Provide the [X, Y] coordinate of the cell's center where the given text is located.  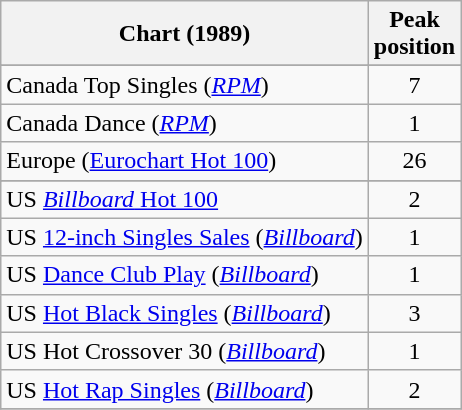
Chart (1989) [185, 34]
US Hot Black Singles (Billboard) [185, 313]
7 [414, 85]
US 12-inch Singles Sales (Billboard) [185, 237]
3 [414, 313]
Peakposition [414, 34]
US Billboard Hot 100 [185, 199]
Canada Dance (RPM) [185, 123]
US Hot Crossover 30 (Billboard) [185, 351]
US Hot Rap Singles (Billboard) [185, 389]
26 [414, 161]
US Dance Club Play (Billboard) [185, 275]
Canada Top Singles (RPM) [185, 85]
Europe (Eurochart Hot 100) [185, 161]
